Identify which cell holds the provided text, then report its (X, Y) central coordinate. 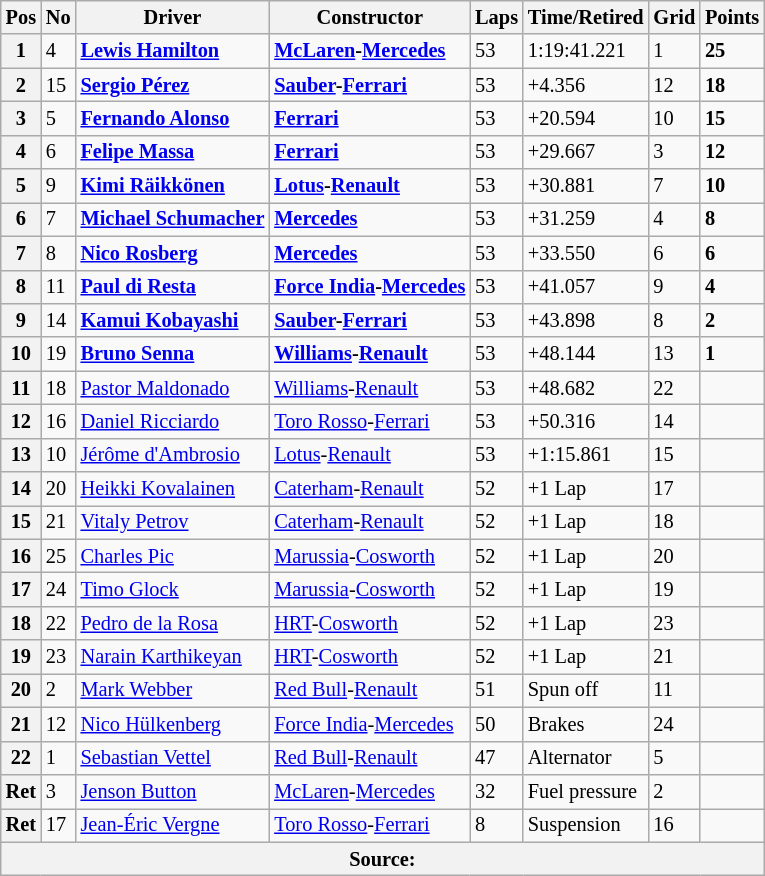
Jérôme d'Ambrosio (173, 455)
Time/Retired (586, 17)
Driver (173, 17)
Daniel Ricciardo (173, 421)
Constructor (370, 17)
Michael Schumacher (173, 219)
Bruno Senna (173, 354)
+29.667 (586, 152)
+1:15.861 (586, 455)
50 (496, 724)
Pastor Maldonado (173, 388)
+48.144 (586, 354)
Fuel pressure (586, 791)
Spun off (586, 690)
Lewis Hamilton (173, 51)
Narain Karthikeyan (173, 657)
47 (496, 758)
Points (732, 17)
Mark Webber (173, 690)
Jean-Éric Vergne (173, 825)
+30.881 (586, 186)
Sergio Pérez (173, 85)
Vitaly Petrov (173, 522)
1:19:41.221 (586, 51)
Pedro de la Rosa (173, 623)
51 (496, 690)
No (58, 17)
Kimi Räikkönen (173, 186)
Brakes (586, 724)
+4.356 (586, 85)
Source: (382, 859)
Fernando Alonso (173, 118)
Charles Pic (173, 556)
Laps (496, 17)
+31.259 (586, 219)
+41.057 (586, 287)
Jenson Button (173, 791)
Paul di Resta (173, 287)
+48.682 (586, 388)
Sebastian Vettel (173, 758)
Kamui Kobayashi (173, 320)
Suspension (586, 825)
Nico Hülkenberg (173, 724)
Nico Rosberg (173, 253)
Felipe Massa (173, 152)
32 (496, 791)
Timo Glock (173, 589)
+20.594 (586, 118)
Heikki Kovalainen (173, 489)
Grid (674, 17)
+33.550 (586, 253)
+43.898 (586, 320)
+50.316 (586, 421)
Alternator (586, 758)
Pos (21, 17)
